Find where the given text appears and provide that cell's center as [x, y] coordinate. 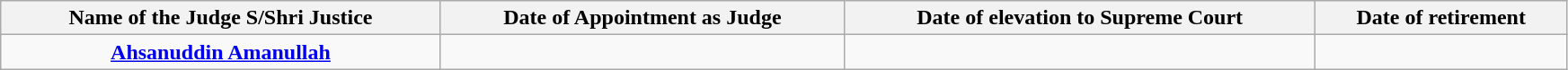
Date of retirement [1441, 18]
Date of Appointment as Judge [642, 18]
Ahsanuddin Amanullah [221, 52]
Date of elevation to Supreme Court [1080, 18]
Name of the Judge S/Shri Justice [221, 18]
